For the text-containing cell, return its midpoint in (x, y) coordinate format. 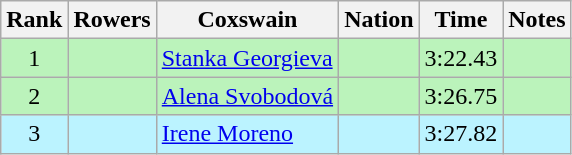
1 (34, 58)
Irene Moreno (247, 134)
Alena Svobodová (247, 96)
3:27.82 (461, 134)
Nation (379, 20)
Stanka Georgieva (247, 58)
Rowers (112, 20)
Rank (34, 20)
Notes (537, 20)
Time (461, 20)
3:22.43 (461, 58)
2 (34, 96)
3 (34, 134)
Coxswain (247, 20)
3:26.75 (461, 96)
